Identify which cell holds the provided text, then report its (X, Y) central coordinate. 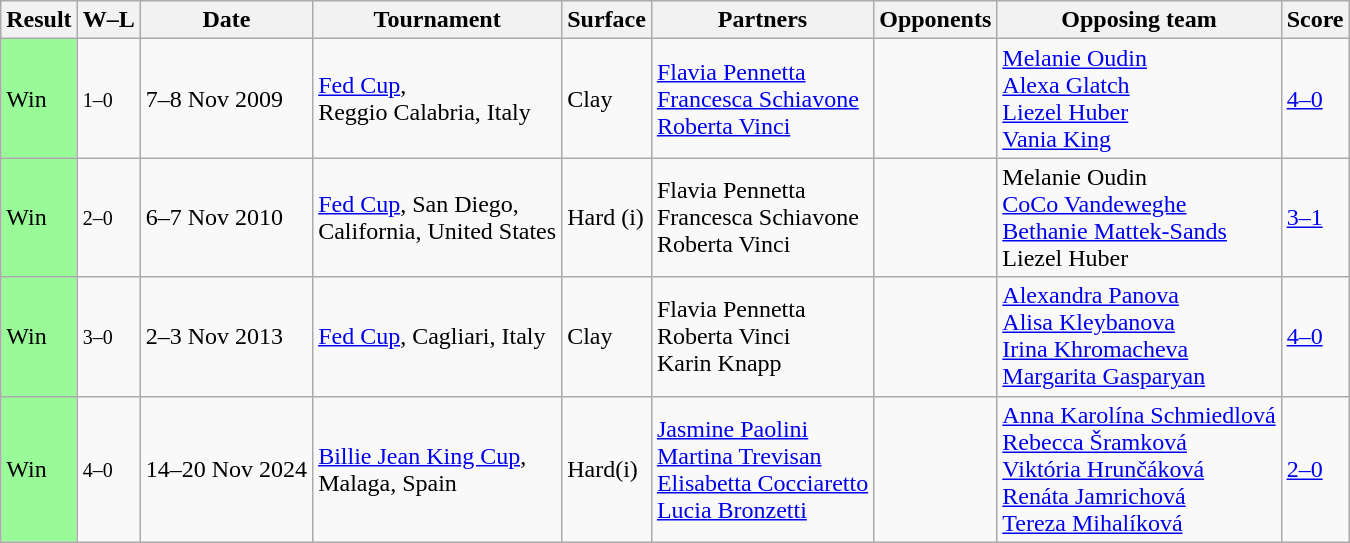
Jasmine Paolini Martina Trevisan Elisabetta Cocciaretto Lucia Bronzetti (762, 469)
Alexandra Panova Alisa Kleybanova Irina Khromacheva Margarita Gasparyan (1139, 336)
14–20 Nov 2024 (226, 469)
Fed Cup, Cagliari, Italy (438, 336)
Score (1315, 20)
7–8 Nov 2009 (226, 98)
3–1 (1315, 218)
Opponents (936, 20)
Hard (i) (607, 218)
Result (39, 20)
Partners (762, 20)
Fed Cup, Reggio Calabria, Italy (438, 98)
6–7 Nov 2010 (226, 218)
2–3 Nov 2013 (226, 336)
Melanie Oudin Alexa Glatch Liezel Huber Vania King (1139, 98)
Hard(i) (607, 469)
Opposing team (1139, 20)
Billie Jean King Cup, Malaga, Spain (438, 469)
Tournament (438, 20)
Anna Karolína Schmiedlová Rebecca Šramková Viktória Hrunčáková Renáta Jamrichová Tereza Mihalíková (1139, 469)
W–L (108, 20)
Fed Cup, San Diego, California, United States (438, 218)
3–0 (108, 336)
Date (226, 20)
Melanie Oudin CoCo Vandeweghe Bethanie Mattek-Sands Liezel Huber (1139, 218)
Surface (607, 20)
Flavia Pennetta Roberta Vinci Karin Knapp (762, 336)
1–0 (108, 98)
